Scan for the cell matching the given text and deliver its [X, Y] coordinate at center. 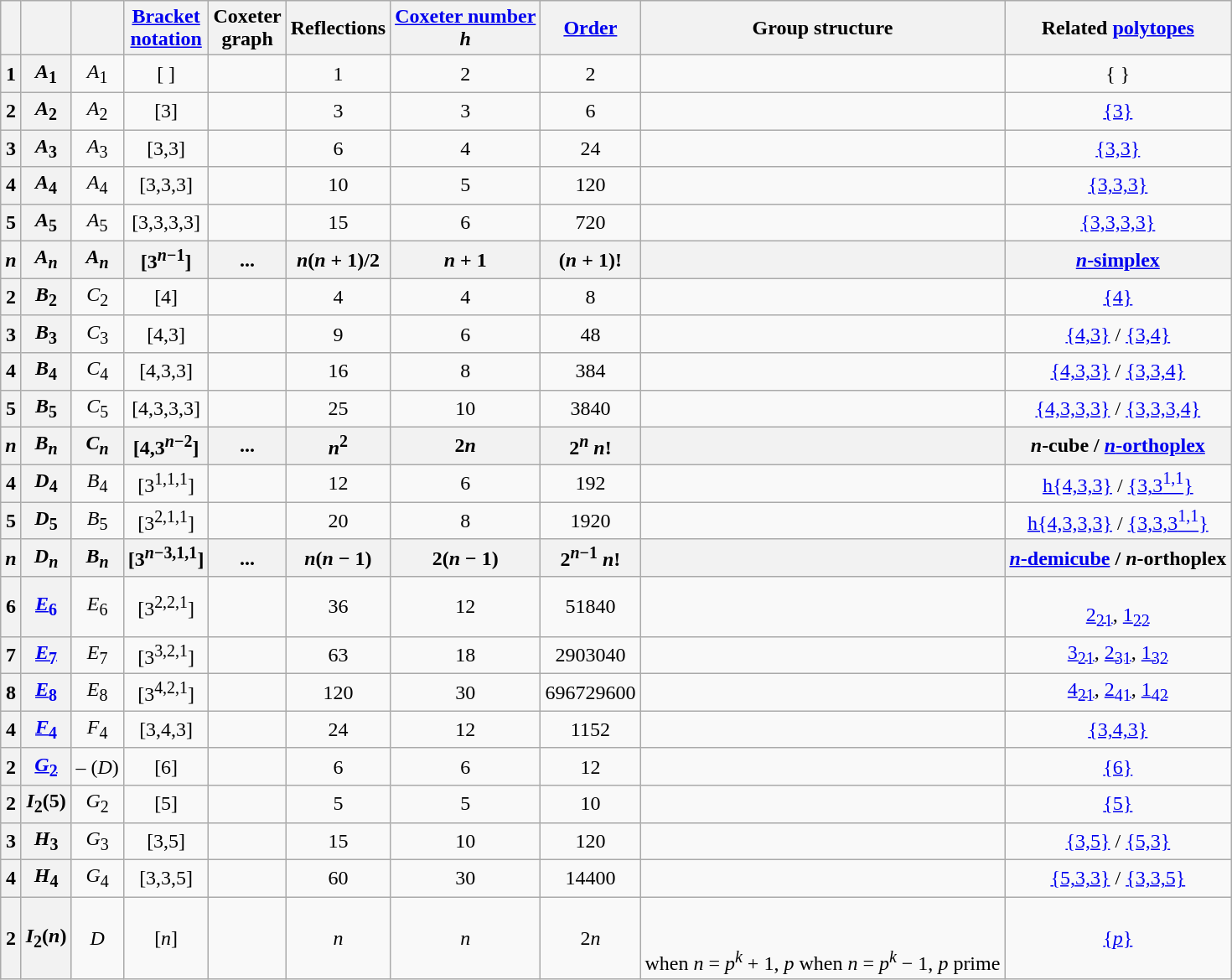
221, 122 [1118, 607]
n-demicube / n-orthoplex [1118, 558]
H4 [46, 879]
[4,3,3] [166, 371]
7 [11, 656]
[4,3n−2] [166, 446]
Coxetergraph [247, 29]
[6] [166, 766]
1920 [590, 521]
{3,3} [1118, 148]
n-cube / n-orthoplex [1118, 446]
9 [338, 334]
321, 231, 132 [1118, 656]
2(n − 1) [466, 558]
[31,1,1] [166, 483]
C3 [97, 334]
3840 [590, 408]
2903040 [590, 656]
[3n−1] [166, 260]
192 [590, 483]
20 [338, 521]
n + 1 [466, 260]
n2 [338, 446]
I2(n) [46, 939]
when n = pk + 1, p when n = pk − 1, p prime [823, 939]
14400 [590, 879]
Related polytopes [1118, 29]
B2 [46, 297]
[3,4,3] [166, 729]
{5,3,3} / {3,3,5} [1118, 879]
1152 [590, 729]
(n + 1)! [590, 260]
[32,2,1] [166, 607]
{3,5} / {5,3} [1118, 841]
[33,2,1] [166, 656]
n(n + 1)/2 [338, 260]
D [97, 939]
{3,4,3} [1118, 729]
h{4,3,3} / {3,31,1} [1118, 483]
[3,3,5] [166, 879]
720 [590, 222]
D5 [46, 521]
C2 [97, 297]
2n n! [590, 446]
{4} [1118, 297]
Reflections [338, 29]
Cn [97, 446]
Group structure [823, 29]
{ } [1118, 74]
G3 [97, 841]
[n] [166, 939]
Coxeter numberh [466, 29]
{6} [1118, 766]
18 [466, 656]
16 [338, 371]
[3,3,3,3] [166, 222]
[3,3] [166, 148]
63 [338, 656]
Bracketnotation [166, 29]
n-simplex [1118, 260]
D4 [46, 483]
[4,3,3,3] [166, 408]
G4 [97, 879]
{3,3,3} [1118, 185]
C4 [97, 371]
{4,3} / {3,4} [1118, 334]
[3n−3,1,1] [166, 558]
{4,3,3,3} / {3,3,3,4} [1118, 408]
[ ] [166, 74]
25 [338, 408]
Order [590, 29]
36 [338, 607]
n(n − 1) [338, 558]
[32,1,1] [166, 521]
B3 [46, 334]
{3} [1118, 111]
– (D) [97, 766]
C5 [97, 408]
421, 241, 142 [1118, 692]
h{4,3,3,3} / {3,3,31,1} [1118, 521]
696729600 [590, 692]
[34,2,1] [166, 692]
Dn [46, 558]
60 [338, 879]
[3,5] [166, 841]
384 [590, 371]
{4,3,3} / {3,3,4} [1118, 371]
2n−1 n! [590, 558]
48 [590, 334]
{p} [1118, 939]
[5] [166, 804]
[3] [166, 111]
[4,3] [166, 334]
{3,3,3,3} [1118, 222]
[3,3,3] [166, 185]
[4] [166, 297]
51840 [590, 607]
I2(5) [46, 804]
{5} [1118, 804]
H3 [46, 841]
